Locate the cell with the specified text and output its (X, Y) center coordinate. 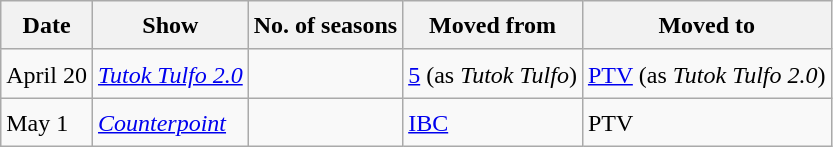
Moved from (493, 26)
5 (as Tutok Tulfo) (493, 74)
PTV (as Tutok Tulfo 2.0) (706, 74)
Tutok Tulfo 2.0 (170, 74)
PTV (706, 122)
No. of seasons (325, 26)
Show (170, 26)
IBC (493, 122)
April 20 (47, 74)
May 1 (47, 122)
Moved to (706, 26)
Counterpoint (170, 122)
Date (47, 26)
